Locate the cell with the specified text and output its (x, y) center coordinate. 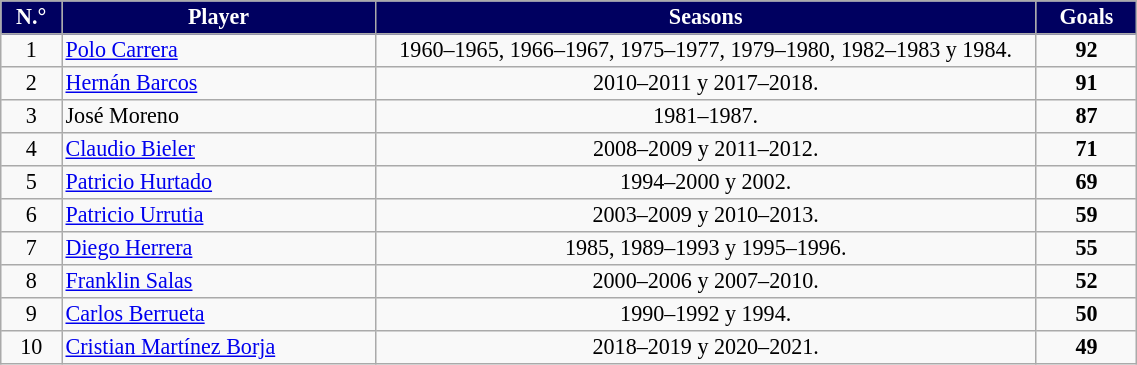
6 (32, 216)
52 (1086, 282)
1994–2000 y 2002. (706, 182)
69 (1086, 182)
1 (32, 50)
2008–2009 y 2011–2012. (706, 150)
2003–2009 y 2010–2013. (706, 216)
N.° (32, 18)
2 (32, 84)
92 (1086, 50)
4 (32, 150)
Player (219, 18)
49 (1086, 348)
Cristian Martínez Borja (219, 348)
Carlos Berrueta (219, 314)
7 (32, 248)
91 (1086, 84)
Franklin Salas (219, 282)
Goals (1086, 18)
5 (32, 182)
Hernán Barcos (219, 84)
3 (32, 116)
1985, 1989–1993 y 1995–1996. (706, 248)
Claudio Bieler (219, 150)
87 (1086, 116)
Patricio Hurtado (219, 182)
59 (1086, 216)
8 (32, 282)
2000–2006 y 2007–2010. (706, 282)
9 (32, 314)
Seasons (706, 18)
José Moreno (219, 116)
10 (32, 348)
1990–1992 y 1994. (706, 314)
Patricio Urrutia (219, 216)
Polo Carrera (219, 50)
55 (1086, 248)
Diego Herrera (219, 248)
1960–1965, 1966–1967, 1975–1977, 1979–1980, 1982–1983 y 1984. (706, 50)
2018–2019 y 2020–2021. (706, 348)
50 (1086, 314)
1981–1987. (706, 116)
71 (1086, 150)
2010–2011 y 2017–2018. (706, 84)
